From the cell containing the given text, extract its center point as [x, y] coordinate. 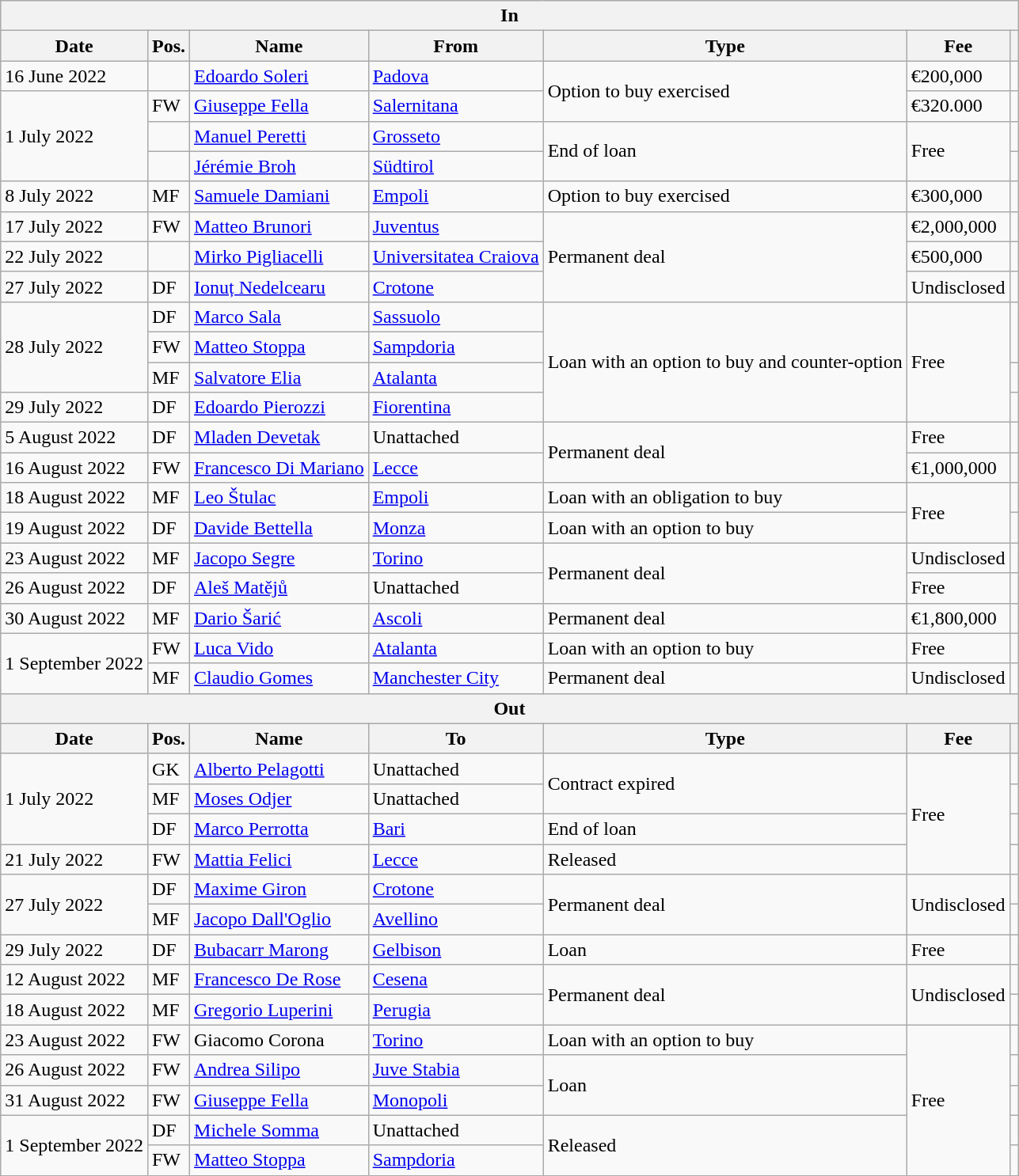
Juve Stabia [456, 1070]
Claudio Gomes [279, 678]
Maxime Giron [279, 890]
Edoardo Pierozzi [279, 408]
Manuel Peretti [279, 136]
Monza [456, 528]
Francesco Di Mariano [279, 468]
Marco Perrotta [279, 829]
Loan with an option to buy and counter-option [725, 362]
16 June 2022 [74, 76]
Grosseto [456, 136]
22 July 2022 [74, 256]
Bari [456, 829]
Manchester City [456, 678]
31 August 2022 [74, 1100]
Mladen Devetak [279, 438]
€2,000,000 [958, 226]
Moses Odjer [279, 799]
Padova [456, 76]
Mattia Felici [279, 859]
Südtirol [456, 166]
Ionuț Nedelcearu [279, 286]
Michele Somma [279, 1130]
Out [510, 708]
Bubacarr Marong [279, 950]
16 August 2022 [74, 468]
Edoardo Soleri [279, 76]
Matteo Brunori [279, 226]
Universitatea Craiova [456, 256]
Contract expired [725, 783]
€1,000,000 [958, 468]
GK [168, 768]
Aleš Matějů [279, 588]
17 July 2022 [74, 226]
€300,000 [958, 196]
From [456, 46]
To [456, 738]
Gelbison [456, 950]
€500,000 [958, 256]
Loan with an obligation to buy [725, 498]
Jacopo Segre [279, 558]
Alberto Pelagotti [279, 768]
Jérémie Broh [279, 166]
Perugia [456, 1010]
Mirko Pigliacelli [279, 256]
Gregorio Luperini [279, 1010]
Andrea Silipo [279, 1070]
Sassuolo [456, 317]
Cesena [456, 980]
€1,800,000 [958, 618]
8 July 2022 [74, 196]
Juventus [456, 226]
Davide Bettella [279, 528]
Dario Šarić [279, 618]
Marco Sala [279, 317]
In [510, 16]
Giacomo Corona [279, 1040]
28 July 2022 [74, 347]
Fiorentina [456, 408]
Luca Vido [279, 648]
Salernitana [456, 106]
Salvatore Elia [279, 377]
5 August 2022 [74, 438]
19 August 2022 [74, 528]
Ascoli [456, 618]
Leo Štulac [279, 498]
Jacopo Dall'Oglio [279, 920]
Francesco De Rose [279, 980]
€200,000 [958, 76]
Samuele Damiani [279, 196]
12 August 2022 [74, 980]
€320.000 [958, 106]
21 July 2022 [74, 859]
Avellino [456, 920]
30 August 2022 [74, 618]
Monopoli [456, 1100]
